Identify which cell holds the provided text, then report its [X, Y] central coordinate. 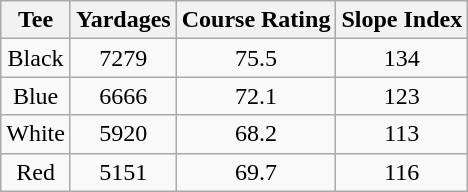
7279 [123, 58]
Slope Index [402, 20]
Red [36, 172]
Black [36, 58]
Yardages [123, 20]
Tee [36, 20]
113 [402, 134]
72.1 [256, 96]
75.5 [256, 58]
134 [402, 58]
5151 [123, 172]
69.7 [256, 172]
123 [402, 96]
6666 [123, 96]
Blue [36, 96]
68.2 [256, 134]
116 [402, 172]
White [36, 134]
5920 [123, 134]
Course Rating [256, 20]
